Search for the cell housing the specified text and yield its (X, Y) center coordinate. 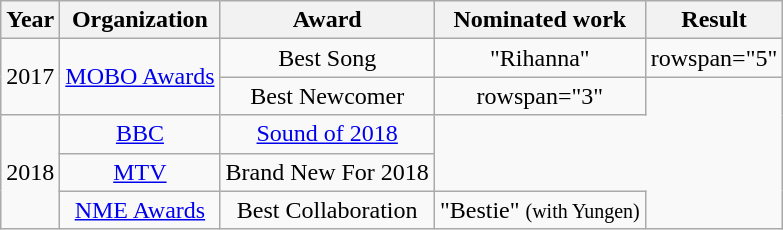
Best Newcomer (327, 96)
Year (30, 20)
Nominated work (540, 20)
Best Song (327, 58)
2017 (30, 77)
Organization (140, 20)
"Bestie" (with Yungen) (540, 210)
NME Awards (140, 210)
2018 (30, 172)
Award (327, 20)
Sound of 2018 (327, 134)
MOBO Awards (140, 77)
Best Collaboration (327, 210)
Result (714, 20)
Brand New For 2018 (327, 172)
"Rihanna" (540, 58)
rowspan="5" (714, 58)
rowspan="3" (540, 96)
MTV (140, 172)
BBC (140, 134)
